Search for the cell housing the specified text and yield its (x, y) center coordinate. 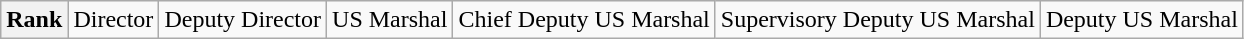
Deputy Director (243, 20)
Deputy US Marshal (1142, 20)
Chief Deputy US Marshal (584, 20)
US Marshal (390, 20)
Rank (34, 20)
Supervisory Deputy US Marshal (878, 20)
Director (114, 20)
